Capture the cell that displays the provided text and extract its (X, Y) central coordinate. 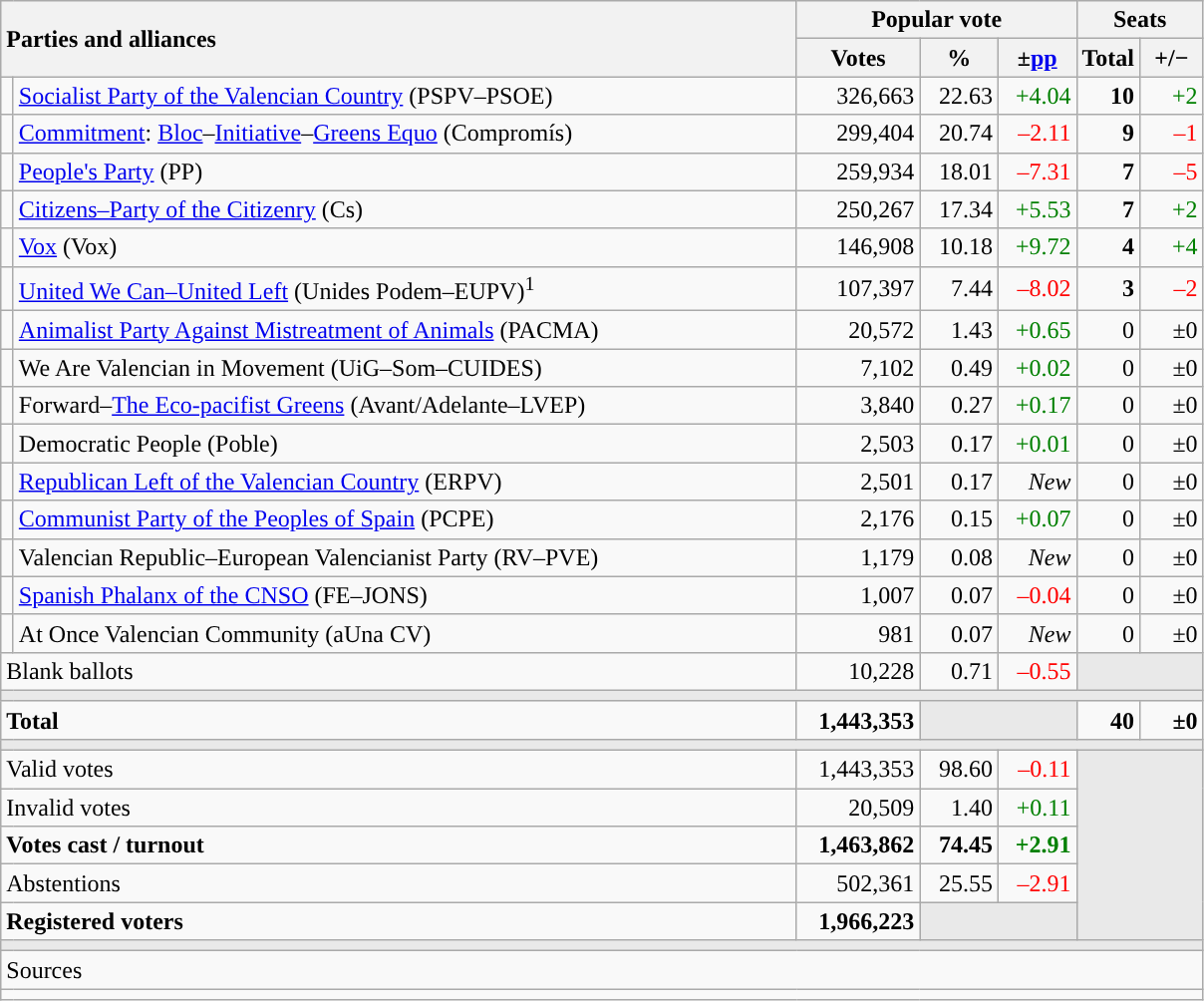
981 (858, 633)
0.49 (959, 368)
107,397 (858, 289)
1,966,223 (858, 921)
–2.11 (1037, 134)
10.18 (959, 247)
1,007 (858, 595)
Vox (Vox) (405, 247)
–0.55 (1037, 671)
Blank ballots (399, 671)
20,572 (858, 330)
98.60 (959, 770)
Registered voters (399, 921)
17.34 (959, 209)
Spanish Phalanx of the CNSO (FE–JONS) (405, 595)
0.27 (959, 406)
18.01 (959, 171)
+0.01 (1037, 444)
0.71 (959, 671)
+0.11 (1037, 808)
74.45 (959, 845)
+9.72 (1037, 247)
1,463,862 (858, 845)
1.43 (959, 330)
3,840 (858, 406)
25.55 (959, 883)
Invalid votes (399, 808)
+0.02 (1037, 368)
Abstentions (399, 883)
20.74 (959, 134)
–7.31 (1037, 171)
+/− (1172, 58)
Citizens–Party of the Citizenry (Cs) (405, 209)
Forward–The Eco-pacifist Greens (Avant/Adelante–LVEP) (405, 406)
+0.07 (1037, 519)
–0.11 (1037, 770)
10 (1108, 96)
Votes (858, 58)
We Are Valencian in Movement (UiG–Som–CUIDES) (405, 368)
–2.91 (1037, 883)
4 (1108, 247)
7,102 (858, 368)
–1 (1172, 134)
% (959, 58)
Sources (602, 970)
1.40 (959, 808)
–5 (1172, 171)
Seats (1140, 20)
Votes cast / turnout (399, 845)
10,228 (858, 671)
146,908 (858, 247)
250,267 (858, 209)
0.08 (959, 557)
259,934 (858, 171)
Communist Party of the Peoples of Spain (PCPE) (405, 519)
3 (1108, 289)
2,501 (858, 482)
7.44 (959, 289)
40 (1108, 720)
Democratic People (Poble) (405, 444)
+4 (1172, 247)
9 (1108, 134)
Parties and alliances (399, 39)
+0.65 (1037, 330)
–2 (1172, 289)
2,503 (858, 444)
Valencian Republic–European Valencianist Party (RV–PVE) (405, 557)
United We Can–United Left (Unides Podem–EUPV)1 (405, 289)
At Once Valencian Community (aUna CV) (405, 633)
–8.02 (1037, 289)
Animalist Party Against Mistreatment of Animals (PACMA) (405, 330)
±pp (1037, 58)
1,179 (858, 557)
Socialist Party of the Valencian Country (PSPV–PSOE) (405, 96)
+5.53 (1037, 209)
Commitment: Bloc–Initiative–Greens Equo (Compromís) (405, 134)
–0.04 (1037, 595)
+2.91 (1037, 845)
326,663 (858, 96)
People's Party (PP) (405, 171)
Popular vote (937, 20)
0.15 (959, 519)
20,509 (858, 808)
Republican Left of the Valencian Country (ERPV) (405, 482)
502,361 (858, 883)
2,176 (858, 519)
22.63 (959, 96)
+4.04 (1037, 96)
Valid votes (399, 770)
+0.17 (1037, 406)
299,404 (858, 134)
